Scan for the cell matching the given text and deliver its [X, Y] coordinate at center. 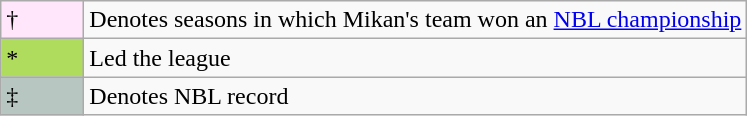
Denotes NBL record [416, 96]
Led the league [416, 58]
* [42, 58]
Denotes seasons in which Mikan's team won an NBL championship [416, 20]
‡ [42, 96]
† [42, 20]
